Determine the [X, Y] coordinate at the center of the cell enclosing the given text.  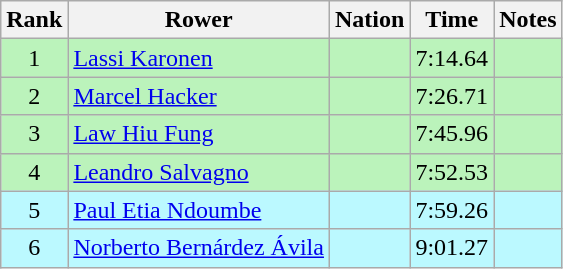
Lassi Karonen [199, 58]
Nation [369, 20]
Norberto Bernárdez Ávila [199, 248]
7:14.64 [452, 58]
3 [34, 134]
Notes [528, 20]
7:26.71 [452, 96]
Paul Etia Ndoumbe [199, 210]
2 [34, 96]
6 [34, 248]
7:52.53 [452, 172]
7:45.96 [452, 134]
Rower [199, 20]
1 [34, 58]
5 [34, 210]
9:01.27 [452, 248]
4 [34, 172]
Time [452, 20]
7:59.26 [452, 210]
Marcel Hacker [199, 96]
Rank [34, 20]
Leandro Salvagno [199, 172]
Law Hiu Fung [199, 134]
